Determine the [x, y] coordinate at the center of the cell enclosing the given text.  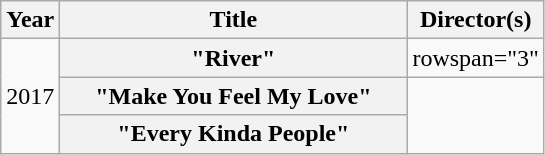
Title [234, 20]
"Make You Feel My Love" [234, 96]
2017 [30, 96]
"Every Kinda People" [234, 134]
Year [30, 20]
Director(s) [476, 20]
rowspan="3" [476, 58]
"River" [234, 58]
